Provide the (x, y) coordinate of the cell's center where the given text is located.  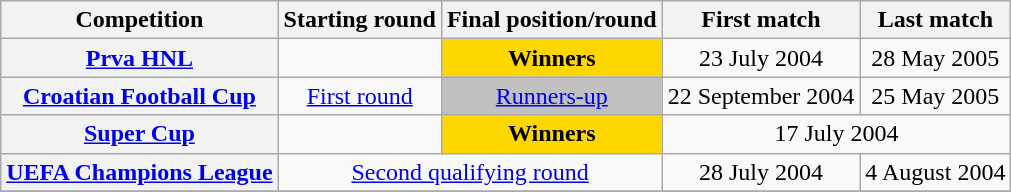
Croatian Football Cup (140, 96)
Prva HNL (140, 58)
Final position/round (552, 20)
UEFA Champions League (140, 172)
Super Cup (140, 134)
4 August 2004 (936, 172)
23 July 2004 (761, 58)
17 July 2004 (836, 134)
First match (761, 20)
Last match (936, 20)
25 May 2005 (936, 96)
Starting round (360, 20)
28 May 2005 (936, 58)
Second qualifying round (470, 172)
First round (360, 96)
28 July 2004 (761, 172)
22 September 2004 (761, 96)
Competition (140, 20)
Runners-up (552, 96)
